From the cell containing the given text, extract its center point as [x, y] coordinate. 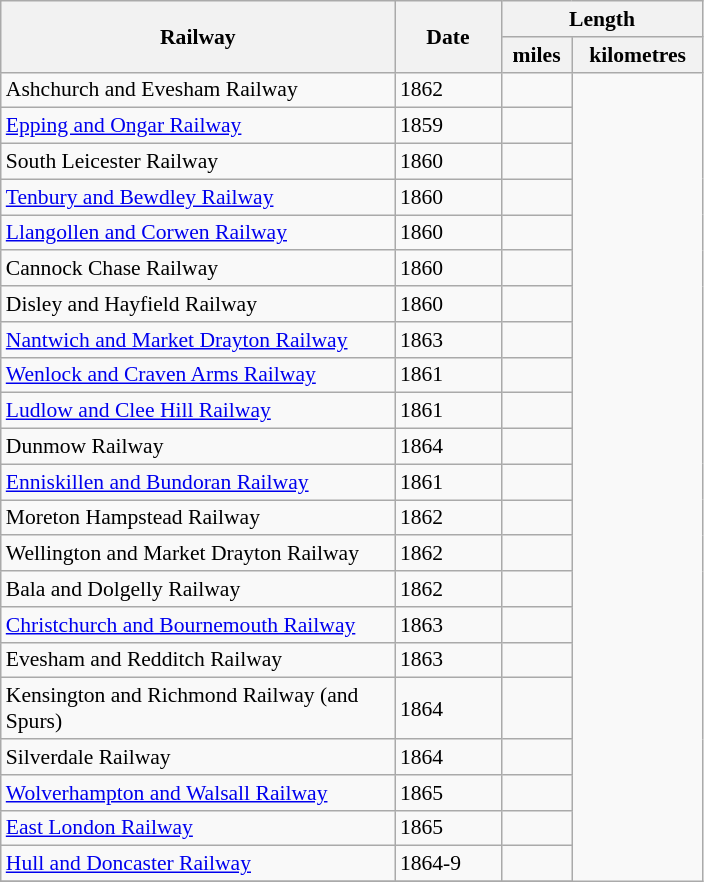
Hull and Doncaster Railway [198, 864]
Nantwich and Market Drayton Railway [198, 340]
Cannock Chase Railway [198, 269]
Enniskillen and Bundoran Railway [198, 482]
Ludlow and Clee Hill Railway [198, 411]
Llangollen and Corwen Railway [198, 233]
kilometres [638, 55]
Bala and Dolgelly Railway [198, 589]
Railway [198, 36]
1864-9 [448, 864]
Wellington and Market Drayton Railway [198, 554]
Ashchurch and Evesham Railway [198, 90]
Kensington and Richmond Railway (and Spurs) [198, 708]
South Leicester Railway [198, 162]
miles [536, 55]
Moreton Hampstead Railway [198, 518]
Disley and Hayfield Railway [198, 304]
1859 [448, 126]
Evesham and Redditch Railway [198, 660]
Wolverhampton and Walsall Railway [198, 793]
Epping and Ongar Railway [198, 126]
Silverdale Railway [198, 757]
Tenbury and Bewdley Railway [198, 197]
East London Railway [198, 828]
Christchurch and Bournemouth Railway [198, 625]
Date [448, 36]
Length [602, 19]
Dunmow Railway [198, 447]
Wenlock and Craven Arms Railway [198, 375]
